Provide the [X, Y] coordinate of the cell's center where the given text is located.  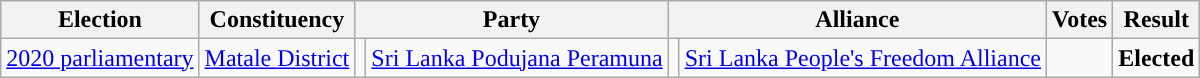
Matale District [277, 58]
Sri Lanka Podujana Peramuna [517, 58]
Alliance [857, 20]
Constituency [277, 20]
Party [512, 20]
Votes [1080, 20]
Sri Lanka People's Freedom Alliance [862, 58]
Elected [1156, 58]
Election [100, 20]
2020 parliamentary [100, 58]
Result [1156, 20]
